Locate the cell with the specified text and output its [X, Y] center coordinate. 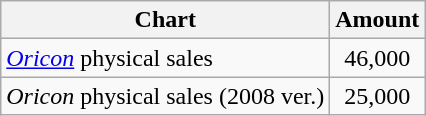
Oricon physical sales (2008 ver.) [166, 96]
Chart [166, 20]
46,000 [378, 58]
25,000 [378, 96]
Oricon physical sales [166, 58]
Amount [378, 20]
